Provide the (X, Y) coordinate of the cell's center where the given text is located.  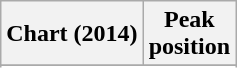
Peakposition (189, 34)
Chart (2014) (72, 34)
